Pinpoint the cell where the given text exists, returning its [X, Y] midpoint coordinate. 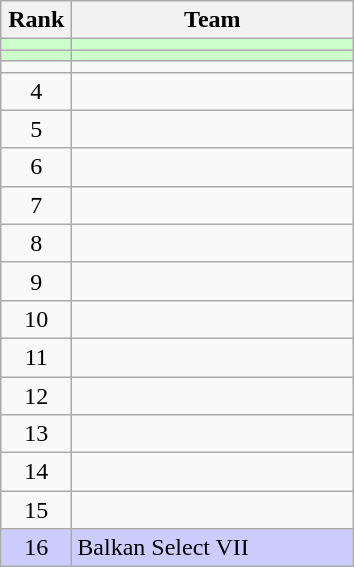
5 [36, 129]
10 [36, 319]
12 [36, 395]
9 [36, 281]
15 [36, 510]
6 [36, 167]
8 [36, 243]
Rank [36, 20]
13 [36, 434]
11 [36, 357]
Team [212, 20]
4 [36, 91]
7 [36, 205]
Balkan Select VII [212, 548]
16 [36, 548]
14 [36, 472]
